Output the [X, Y] coordinate of the center of the cell containing the given text.  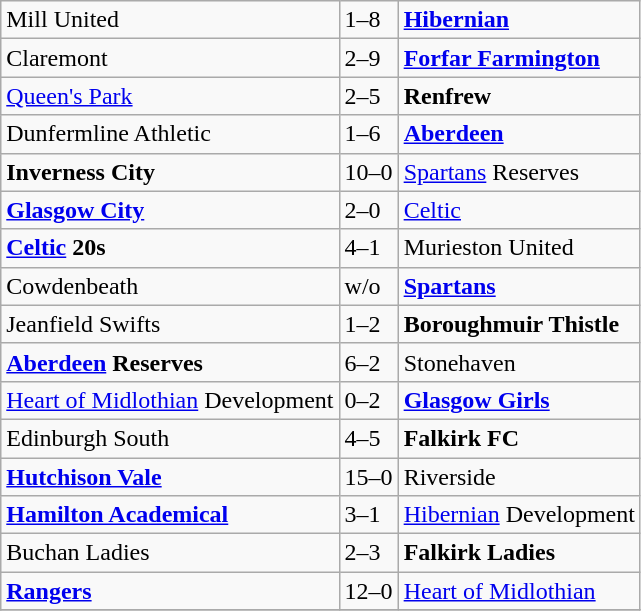
2–5 [368, 96]
Queen's Park [170, 96]
Spartans [519, 286]
Riverside [519, 477]
12–0 [368, 591]
Hibernian Development [519, 515]
1–8 [368, 20]
Buchan Ladies [170, 553]
2–0 [368, 210]
Forfar Farmington [519, 58]
Celtic [519, 210]
2–9 [368, 58]
Heart of Midlothian [519, 591]
6–2 [368, 362]
4–1 [368, 248]
1–2 [368, 324]
w/o [368, 286]
Hamilton Academical [170, 515]
Murieston United [519, 248]
1–6 [368, 134]
Aberdeen [519, 134]
15–0 [368, 477]
Hibernian [519, 20]
Renfrew [519, 96]
10–0 [368, 172]
Inverness City [170, 172]
Edinburgh South [170, 438]
Cowdenbeath [170, 286]
Glasgow City [170, 210]
Falkirk Ladies [519, 553]
Celtic 20s [170, 248]
Falkirk FC [519, 438]
Mill United [170, 20]
Stonehaven [519, 362]
3–1 [368, 515]
Hutchison Vale [170, 477]
Jeanfield Swifts [170, 324]
Heart of Midlothian Development [170, 400]
Spartans Reserves [519, 172]
0–2 [368, 400]
Aberdeen Reserves [170, 362]
Claremont [170, 58]
Rangers [170, 591]
Boroughmuir Thistle [519, 324]
2–3 [368, 553]
Glasgow Girls [519, 400]
4–5 [368, 438]
Dunfermline Athletic [170, 134]
